Identify which cell holds the provided text, then report its [x, y] central coordinate. 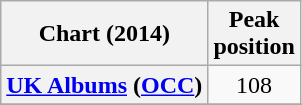
UK Albums (OCC) [104, 85]
108 [254, 85]
Peakposition [254, 34]
Chart (2014) [104, 34]
